Search for the cell housing the specified text and yield its (X, Y) center coordinate. 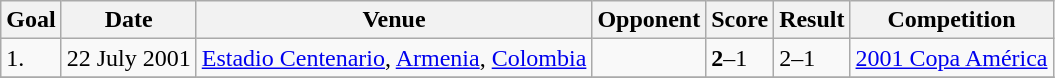
1. (31, 58)
2001 Copa América (952, 58)
22 July 2001 (128, 58)
Opponent (649, 20)
Goal (31, 20)
Date (128, 20)
Estadio Centenario, Armenia, Colombia (394, 58)
Venue (394, 20)
Score (740, 20)
Competition (952, 20)
Result (812, 20)
